Identify which cell holds the provided text, then report its (x, y) central coordinate. 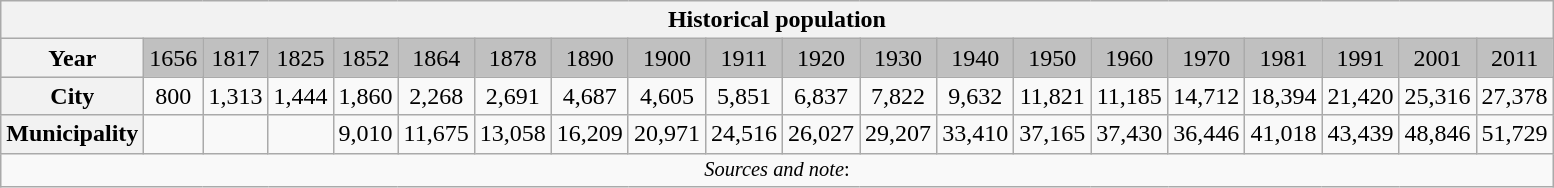
1864 (436, 58)
11,821 (1052, 96)
City (72, 96)
1817 (236, 58)
25,316 (1438, 96)
2001 (1438, 58)
2011 (1514, 58)
11,675 (436, 134)
1911 (744, 58)
48,846 (1438, 134)
16,209 (590, 134)
1,860 (366, 96)
1825 (300, 58)
1,444 (300, 96)
1900 (666, 58)
1852 (366, 58)
6,837 (822, 96)
18,394 (1284, 96)
21,420 (1360, 96)
11,185 (1130, 96)
33,410 (976, 134)
26,027 (822, 134)
24,516 (744, 134)
27,378 (1514, 96)
13,058 (512, 134)
Historical population (777, 20)
43,439 (1360, 134)
Year (72, 58)
2,691 (512, 96)
1991 (1360, 58)
Sources and note: (777, 170)
1920 (822, 58)
9,632 (976, 96)
29,207 (898, 134)
7,822 (898, 96)
51,729 (1514, 134)
1940 (976, 58)
9,010 (366, 134)
37,430 (1130, 134)
2,268 (436, 96)
5,851 (744, 96)
1878 (512, 58)
1950 (1052, 58)
4,605 (666, 96)
14,712 (1206, 96)
Municipality (72, 134)
20,971 (666, 134)
1656 (174, 58)
4,687 (590, 96)
41,018 (1284, 134)
1970 (1206, 58)
1960 (1130, 58)
800 (174, 96)
1930 (898, 58)
36,446 (1206, 134)
37,165 (1052, 134)
1981 (1284, 58)
1,313 (236, 96)
1890 (590, 58)
